Locate the cell with the specified text and output its (x, y) center coordinate. 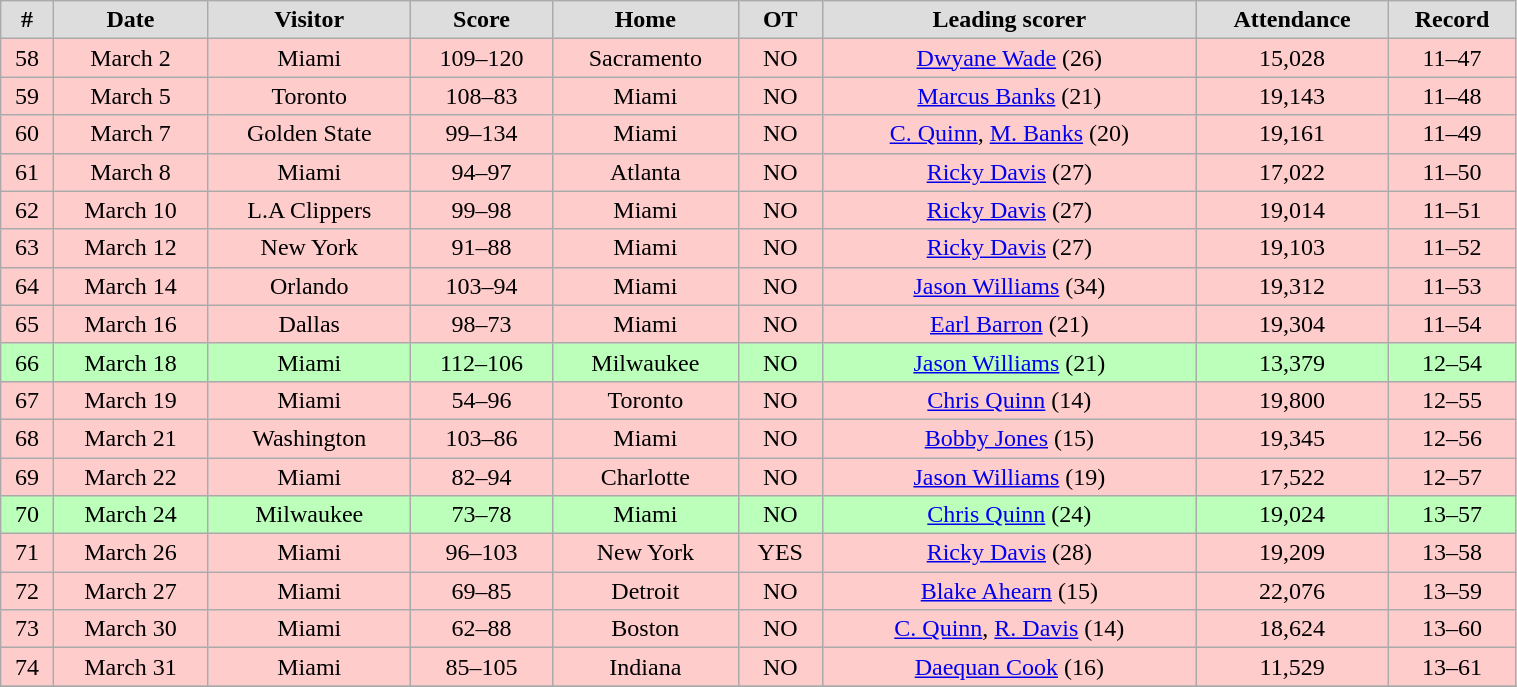
108–83 (482, 96)
12–57 (1452, 477)
22,076 (1292, 591)
13–59 (1452, 591)
Jason Williams (34) (1009, 286)
March 10 (130, 210)
17,022 (1292, 172)
69 (27, 477)
Sacramento (645, 58)
18,624 (1292, 629)
OT (780, 20)
March 14 (130, 286)
March 22 (130, 477)
96–103 (482, 553)
March 18 (130, 362)
Jason Williams (21) (1009, 362)
99–98 (482, 210)
# (27, 20)
69–85 (482, 591)
Home (645, 20)
Visitor (310, 20)
Orlando (310, 286)
Record (1452, 20)
19,143 (1292, 96)
Blake Ahearn (15) (1009, 591)
March 21 (130, 438)
94–97 (482, 172)
12–56 (1452, 438)
19,161 (1292, 134)
17,522 (1292, 477)
YES (780, 553)
82–94 (482, 477)
63 (27, 248)
L.A Clippers (310, 210)
13–57 (1452, 515)
11–52 (1452, 248)
11–48 (1452, 96)
Leading scorer (1009, 20)
March 19 (130, 400)
March 12 (130, 248)
Marcus Banks (21) (1009, 96)
Daequan Cook (16) (1009, 667)
Charlotte (645, 477)
58 (27, 58)
19,209 (1292, 553)
85–105 (482, 667)
13–58 (1452, 553)
March 30 (130, 629)
103–94 (482, 286)
62 (27, 210)
Attendance (1292, 20)
Score (482, 20)
Golden State (310, 134)
March 5 (130, 96)
Ricky Davis (28) (1009, 553)
11–53 (1452, 286)
C. Quinn, M. Banks (20) (1009, 134)
13,379 (1292, 362)
66 (27, 362)
61 (27, 172)
72 (27, 591)
19,024 (1292, 515)
12–54 (1452, 362)
March 7 (130, 134)
Atlanta (645, 172)
Boston (645, 629)
19,014 (1292, 210)
19,312 (1292, 286)
73–78 (482, 515)
11–51 (1452, 210)
C. Quinn, R. Davis (14) (1009, 629)
15,028 (1292, 58)
103–86 (482, 438)
60 (27, 134)
19,304 (1292, 324)
March 8 (130, 172)
11–50 (1452, 172)
19,103 (1292, 248)
Chris Quinn (14) (1009, 400)
Chris Quinn (24) (1009, 515)
Indiana (645, 667)
19,345 (1292, 438)
65 (27, 324)
68 (27, 438)
70 (27, 515)
Earl Barron (21) (1009, 324)
59 (27, 96)
13–61 (1452, 667)
13–60 (1452, 629)
March 2 (130, 58)
73 (27, 629)
Bobby Jones (15) (1009, 438)
Washington (310, 438)
64 (27, 286)
67 (27, 400)
March 16 (130, 324)
19,800 (1292, 400)
Jason Williams (19) (1009, 477)
11–47 (1452, 58)
109–120 (482, 58)
March 31 (130, 667)
March 27 (130, 591)
112–106 (482, 362)
Dwyane Wade (26) (1009, 58)
62–88 (482, 629)
Detroit (645, 591)
March 24 (130, 515)
12–55 (1452, 400)
99–134 (482, 134)
11–54 (1452, 324)
98–73 (482, 324)
11–49 (1452, 134)
54–96 (482, 400)
Dallas (310, 324)
74 (27, 667)
11,529 (1292, 667)
71 (27, 553)
91–88 (482, 248)
Date (130, 20)
March 26 (130, 553)
